Detect which cell encompasses the target text, then output its [X, Y] center coordinate. 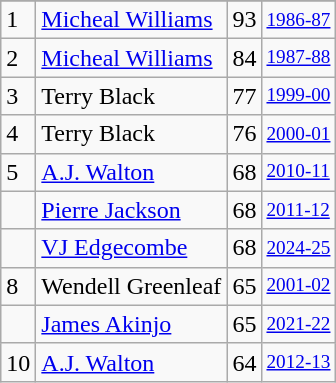
1999-00 [298, 96]
4 [18, 134]
2011-12 [298, 210]
84 [244, 58]
1 [18, 20]
77 [244, 96]
2 [18, 58]
64 [244, 362]
2012-13 [298, 362]
76 [244, 134]
2010-11 [298, 172]
3 [18, 96]
5 [18, 172]
2001-02 [298, 286]
8 [18, 286]
1986-87 [298, 20]
2021-22 [298, 324]
2024-25 [298, 248]
Pierre Jackson [132, 210]
2000-01 [298, 134]
James Akinjo [132, 324]
93 [244, 20]
1987-88 [298, 58]
Wendell Greenleaf [132, 286]
VJ Edgecombe [132, 248]
10 [18, 362]
